Extract the [X, Y] coordinate from the center of the cell holding the provided text.  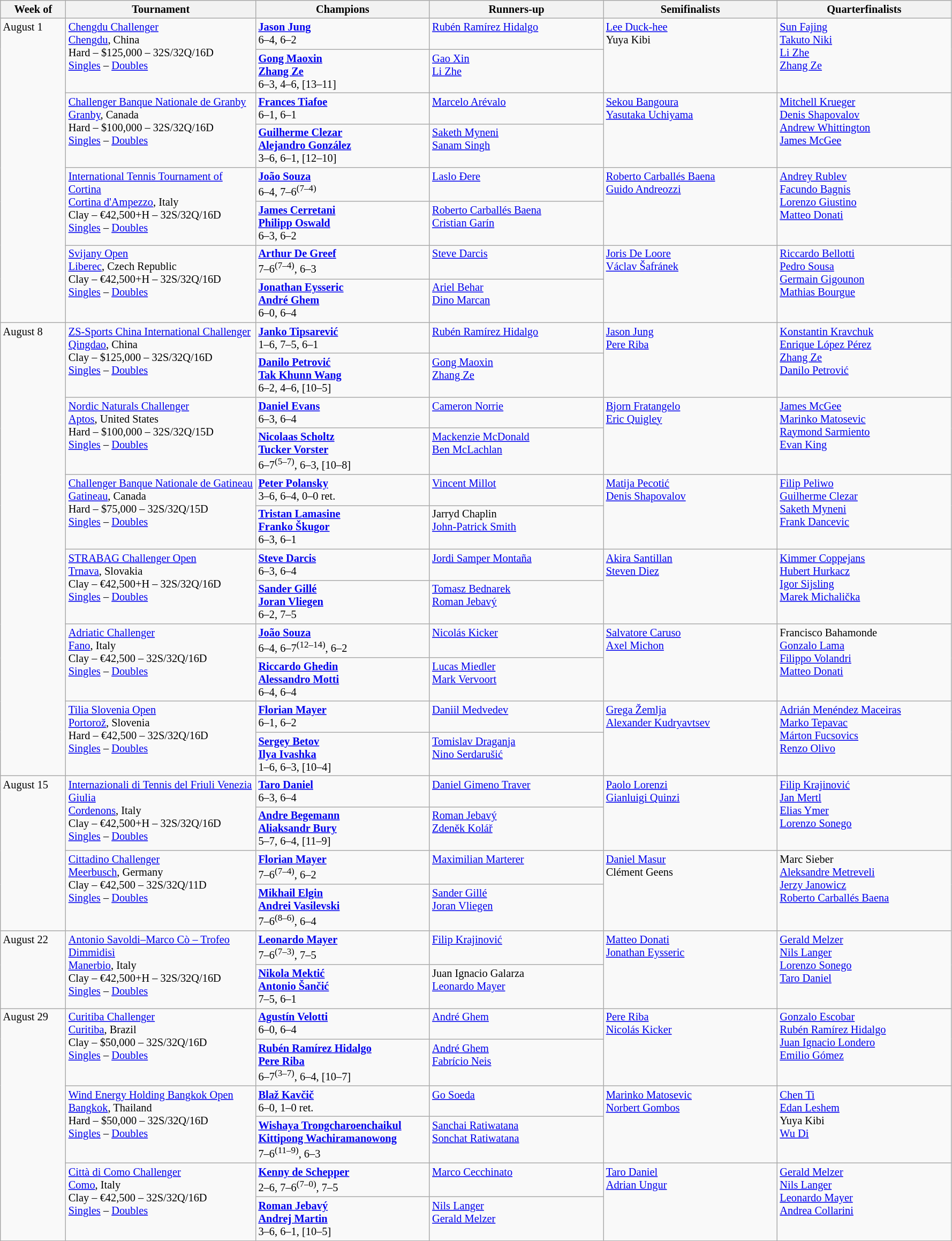
Bjorn Fratangelo Eric Quigley [691, 436]
James McGee Marinko Matosevic Raymond Sarmiento Evan King [864, 436]
Runners-up [516, 9]
Quarterfinalists [864, 9]
Roberto Carballés Baena Cristian Garín [516, 223]
Gao Xin Li Zhe [516, 71]
Leonardo Mayer 7–6(7–3), 7–5 [343, 948]
Sander Gillé Joran Vliegen6–2, 7–5 [343, 602]
Akira Santillan Steven Diez [691, 586]
Taro Daniel6–3, 6–4 [343, 791]
Roberto Carballés Baena Guido Andreozzi [691, 207]
August 1 [33, 170]
Città di Como ChallengerComo, Italy Clay – €42,500 – 32S/32Q/16DSingles – Doubles [161, 1202]
Maximilian Marterer [516, 868]
Mackenzie McDonald Ben McLachlan [516, 451]
Pere Riba Nicolás Kicker [691, 1047]
Nils Langer Gerald Melzer [516, 1219]
Juan Ignacio Galarza Leonardo Mayer [516, 986]
Sun Fajing Takuto Niki Li Zhe Zhang Ze [864, 56]
Daniel Masur Clément Geens [691, 891]
Janko Tipsarević1–6, 7–5, 6–1 [343, 338]
Sanchai Ratiwatana Sonchat Ratiwatana [516, 1140]
Steve Darcis [516, 261]
Challenger Banque Nationale de GatineauGatineau, Canada Hard – $75,000 – 32S/32Q/15DSingles – Doubles [161, 512]
Wishaya Trongcharoenchaikul Kittipong Wachiramanowong7–6(11–9), 6–3 [343, 1140]
Sergey Betov Ilya Ivashka1–6, 6–3, [10–4] [343, 754]
Marcelo Arévalo [516, 108]
Tomasz Bednarek Roman Jebavý [516, 602]
Internazionali di Tennis del Friuli Venezia GiuliaCordenons, Italy Clay – €42,500+H – 32S/32Q/16DSingles – Doubles [161, 813]
Paolo Lorenzi Gianluigi Quinzi [691, 813]
Sander Gillé Joran Vliegen [516, 907]
Saketh Myneni Sanam Singh [516, 146]
Konstantin Kravchuk Enrique López Pérez Zhang Ze Danilo Petrović [864, 360]
Nicolaas Scholtz Tucker Vorster6–7(5–7), 6–3, [10–8] [343, 451]
Champions [343, 9]
Chen Ti Edan Leshem Yuya Kibi Wu Di [864, 1125]
Laslo Đere [516, 184]
Go Soeda [516, 1101]
Marc Sieber Aleksandre Metreveli Jerzy Janowicz Roberto Carballés Baena [864, 891]
Mikhail Elgin Andrei Vasilevski7–6(8–6), 6–4 [343, 907]
Roman Jebavý Andrej Martin3–6, 6–1, [10–5] [343, 1219]
Tournament [161, 9]
August 22 [33, 969]
International Tennis Tournament of CortinaCortina d'Ampezzo, Italy Clay – €42,500+H – 32S/32Q/16DSingles – Doubles [161, 207]
Lee Duck-hee Yuya Kibi [691, 56]
Curitiba ChallengerCuritiba, Brazil Clay – $50,000 – 32S/32Q/16DSingles – Doubles [161, 1047]
Rubén Ramírez Hidalgo Pere Riba6–7(3–7), 6–4, [10–7] [343, 1063]
André Ghem Fabrício Neis [516, 1063]
Matija Pecotić Denis Shapovalov [691, 512]
Agustín Velotti6–0, 6–4 [343, 1024]
Marinko Matosevic Norbert Gombos [691, 1125]
Cittadino ChallengerMeerbusch, Germany Clay – €42,500 – 32S/32Q/11DSingles – Doubles [161, 891]
Nordic Naturals ChallengerAptos, United States Hard – $100,000 – 32S/32Q/15DSingles – Doubles [161, 436]
Riccardo Ghedin Alessandro Motti6–4, 6–4 [343, 679]
Peter Polansky3–6, 6–4, 0–0 ret. [343, 490]
Gonzalo Escobar Rubén Ramírez Hidalgo Juan Ignacio Londero Emilio Gómez [864, 1047]
ZS-Sports China International ChallengerQingdao, China Clay – $125,000 – 32S/32Q/16DSingles – Doubles [161, 360]
Nicolás Kicker [516, 641]
Svijany OpenLiberec, Czech Republic Clay – €42,500+H – 32S/32Q/16DSingles – Doubles [161, 284]
Jarryd Chaplin John-Patrick Smith [516, 527]
Gong Maoxin Zhang Ze [516, 375]
Kimmer Coppejans Hubert Hurkacz Igor Sijsling Marek Michalička [864, 586]
Mitchell Krueger Denis Shapovalov Andrew Whittington James McGee [864, 130]
Matteo Donati Jonathan Eysseric [691, 969]
Danilo Petrović Tak Khunn Wang6–2, 4–6, [10–5] [343, 375]
Florian Mayer7–6(7–4), 6–2 [343, 868]
Francisco Bahamonde Gonzalo Lama Filippo Volandri Matteo Donati [864, 662]
Cameron Norrie [516, 412]
Arthur De Greef7–6(7–4), 6–3 [343, 261]
Gerald Melzer Nils Langer Lorenzo Sonego Taro Daniel [864, 969]
André Ghem [516, 1024]
Ariel Behar Dino Marcan [516, 300]
Salvatore Caruso Axel Michon [691, 662]
Daniil Medvedev [516, 717]
Filip Krajinović Jan Mertl Elias Ymer Lorenzo Sonego [864, 813]
August 8 [33, 549]
August 29 [33, 1124]
Vincent Millot [516, 490]
STRABAG Challenger OpenTrnava, Slovakia Clay – €42,500+H – 32S/32Q/16DSingles – Doubles [161, 586]
Gong Maoxin Zhang Ze6–3, 4–6, [13–11] [343, 71]
Chengdu ChallengerChengdu, China Hard – $125,000 – 32S/32Q/16DSingles – Doubles [161, 56]
Tristan Lamasine Franko Škugor6–3, 6–1 [343, 527]
Daniel Gimeno Traver [516, 791]
Antonio Savoldi–Marco Cò – Trofeo DimmidisìManerbio, Italy Clay – €42,500+H – 32S/32Q/16DSingles – Doubles [161, 969]
Nikola Mektić Antonio Šančić7–5, 6–1 [343, 986]
Challenger Banque Nationale de GranbyGranby, Canada Hard – $100,000 – 32S/32Q/16DSingles – Doubles [161, 130]
Filip Krajinović [516, 948]
Roman Jebavý Zdeněk Kolář [516, 829]
Sekou Bangoura Yasutaka Uchiyama [691, 130]
Florian Mayer6–1, 6–2 [343, 717]
James Cerretani Philipp Oswald6–3, 6–2 [343, 223]
Kenny de Schepper2–6, 7–6(7–0), 7–5 [343, 1179]
Blaž Kavčič6–0, 1–0 ret. [343, 1101]
Taro Daniel Adrian Ungur [691, 1202]
Jason Jung6–4, 6–2 [343, 34]
Grega Žemlja Alexander Kudryavtsev [691, 738]
Jason Jung Pere Riba [691, 360]
Andrey Rublev Facundo Bagnis Lorenzo Giustino Matteo Donati [864, 207]
Guilherme Clezar Alejandro González3–6, 6–1, [12–10] [343, 146]
Wind Energy Holding Bangkok OpenBangkok, Thailand Hard – $50,000 – 32S/32Q/16DSingles – Doubles [161, 1125]
Jordi Samper Montaña [516, 565]
Week of [33, 9]
Marco Cecchinato [516, 1179]
Andre Begemann Aliaksandr Bury5–7, 6–4, [11–9] [343, 829]
Lucas Miedler Mark Vervoort [516, 679]
Filip Peliwo Guilherme Clezar Saketh Myneni Frank Dancevic [864, 512]
Adrián Menéndez Maceiras Marko Tepavac Márton Fucsovics Renzo Olivo [864, 738]
Adriatic ChallengerFano, Italy Clay – €42,500 – 32S/32Q/16DSingles – Doubles [161, 662]
Frances Tiafoe6–1, 6–1 [343, 108]
August 15 [33, 853]
Riccardo Bellotti Pedro Sousa Germain Gigounon Mathias Bourgue [864, 284]
Daniel Evans6–3, 6–4 [343, 412]
João Souza6–4, 6–7(12–14), 6–2 [343, 641]
Tomislav Draganja Nino Serdarušić [516, 754]
Gerald Melzer Nils Langer Leonardo Mayer Andrea Collarini [864, 1202]
Joris De Loore Václav Šafránek [691, 284]
João Souza6–4, 7–6(7–4) [343, 184]
Semifinalists [691, 9]
Tilia Slovenia OpenPortorož, Slovenia Hard – €42,500 – 32S/32Q/16DSingles – Doubles [161, 738]
Steve Darcis6–3, 6–4 [343, 565]
Jonathan Eysseric André Ghem6–0, 6–4 [343, 300]
